Scan for the cell matching the given text and deliver its [X, Y] coordinate at center. 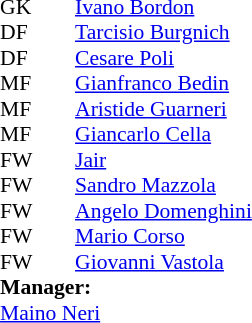
Tarcisio Burgnich [164, 33]
Mario Corso [164, 237]
Giovanni Vastola [164, 262]
Aristide Guarneri [164, 109]
Sandro Mazzola [164, 185]
Jair [164, 160]
Cesare Poli [164, 58]
Manager: [126, 287]
Angelo Domenghini [164, 211]
Gianfranco Bedin [164, 83]
Giancarlo Cella [164, 135]
